Scan for the cell matching the given text and deliver its [x, y] coordinate at center. 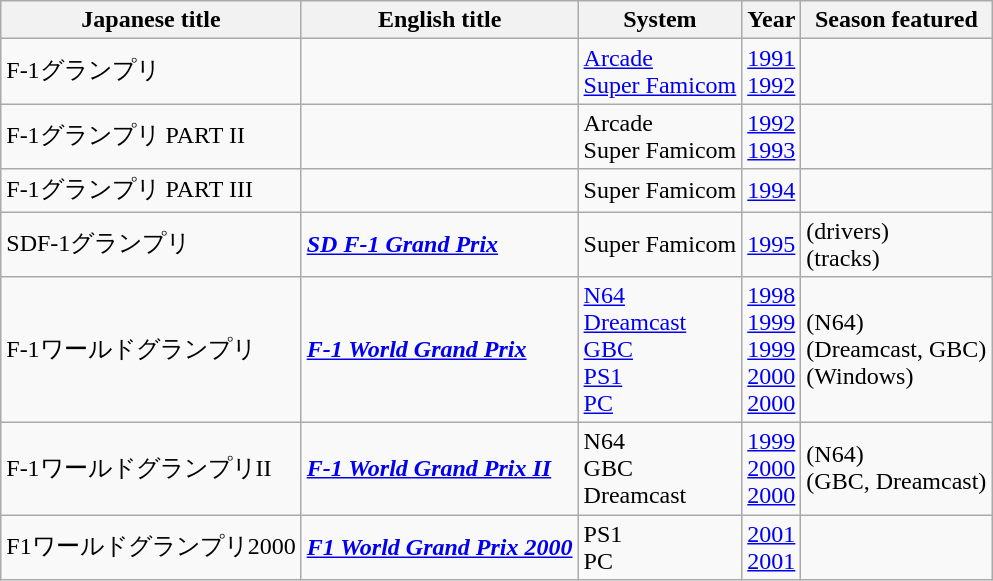
1994 [772, 190]
(N64) (GBC, Dreamcast) [896, 469]
Year [772, 20]
SDF-1グランプリ [151, 244]
F-1グランプリ [151, 72]
199920002000 [772, 469]
N64DreamcastGBCPS1PC [660, 350]
1995 [772, 244]
19921993 [772, 136]
(N64) (Dreamcast, GBC) (Windows) [896, 350]
N64GBCDreamcast [660, 469]
F1 World Grand Prix 2000 [440, 548]
F-1グランプリ PART III [151, 190]
(drivers) (tracks) [896, 244]
F1ワールドグランプリ2000 [151, 548]
F-1ワールドグランプリ [151, 350]
19981999199920002000 [772, 350]
System [660, 20]
PS1PC [660, 548]
F-1 World Grand Prix II [440, 469]
20012001 [772, 548]
F-1グランプリ PART II [151, 136]
SD F-1 Grand Prix [440, 244]
Season featured [896, 20]
19911992 [772, 72]
F-1ワールドグランプリII [151, 469]
English title [440, 20]
F-1 World Grand Prix [440, 350]
Japanese title [151, 20]
